For the text-containing cell, return its midpoint in [x, y] coordinate format. 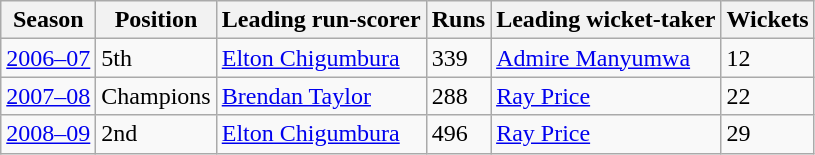
2007–08 [48, 96]
Position [156, 20]
29 [768, 134]
2008–09 [48, 134]
Leading wicket-taker [606, 20]
Champions [156, 96]
Wickets [768, 20]
496 [458, 134]
Runs [458, 20]
339 [458, 58]
12 [768, 58]
2006–07 [48, 58]
288 [458, 96]
22 [768, 96]
Season [48, 20]
Brendan Taylor [321, 96]
2nd [156, 134]
Leading run-scorer [321, 20]
Admire Manyumwa [606, 58]
5th [156, 58]
